Detect which cell encompasses the target text, then output its [X, Y] center coordinate. 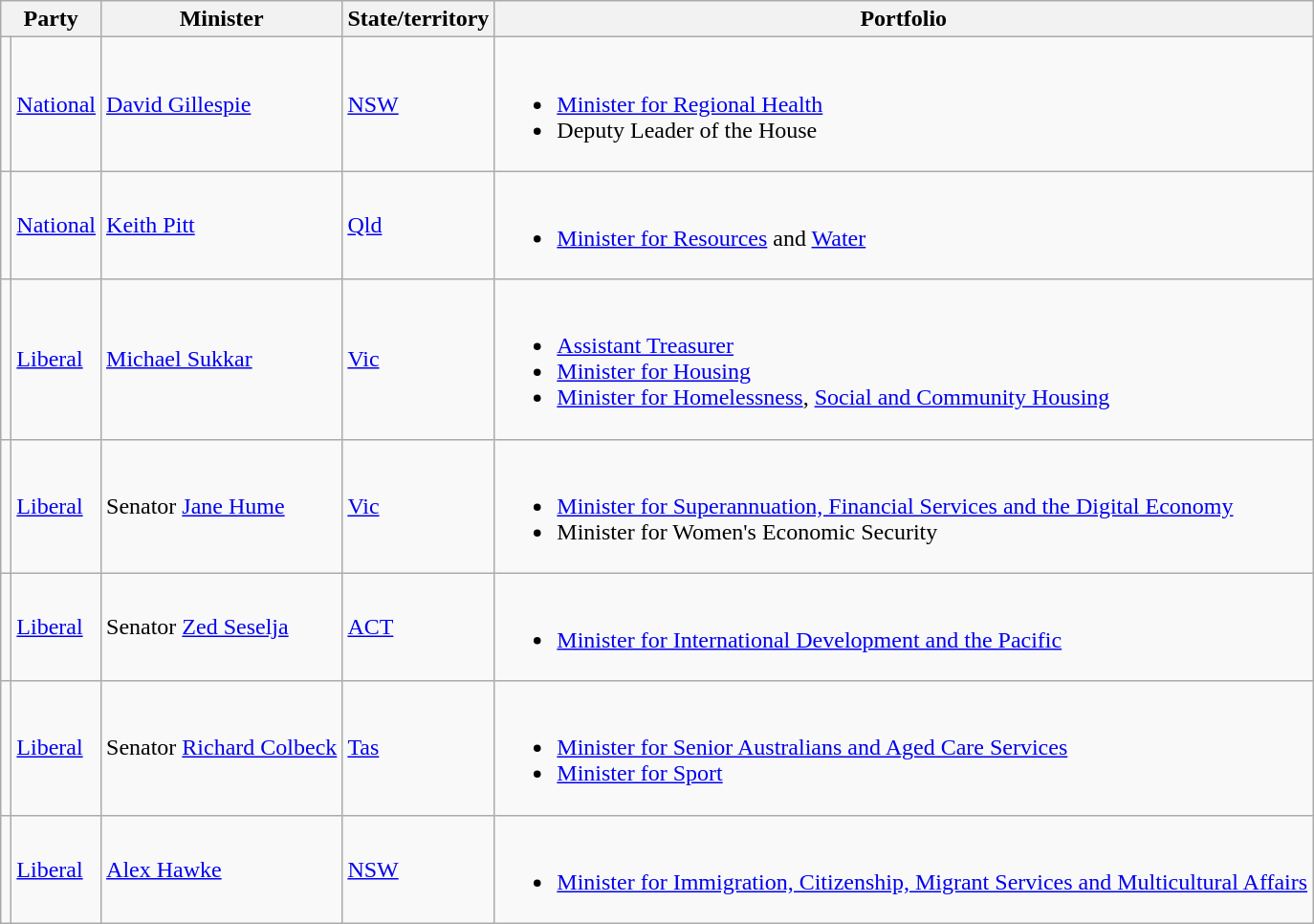
Senator Jane Hume [222, 506]
ACT [419, 627]
Minister for Resources and Water [904, 226]
Tas [419, 748]
Keith Pitt [222, 226]
Senator Zed Seselja [222, 627]
Minister for Senior Australians and Aged Care ServicesMinister for Sport [904, 748]
Alex Hawke [222, 869]
Portfolio [904, 19]
Michael Sukkar [222, 360]
Minister [222, 19]
Qld [419, 226]
Minister for Superannuation, Financial Services and the Digital EconomyMinister for Women's Economic Security [904, 506]
State/territory [419, 19]
Assistant TreasurerMinister for HousingMinister for Homelessness, Social and Community Housing [904, 360]
Senator Richard Colbeck [222, 748]
Minister for Immigration, Citizenship, Migrant Services and Multicultural Affairs [904, 869]
Minister for Regional HealthDeputy Leader of the House [904, 104]
Party [52, 19]
David Gillespie [222, 104]
Minister for International Development and the Pacific [904, 627]
